Detect which cell encompasses the target text, then output its [x, y] center coordinate. 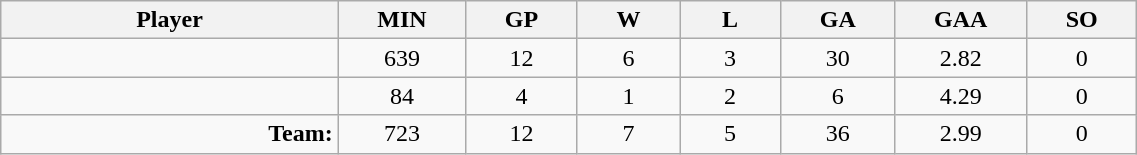
723 [402, 134]
GA [838, 20]
GP [522, 20]
1 [628, 96]
5 [730, 134]
Player [170, 20]
2 [730, 96]
639 [402, 58]
4 [522, 96]
L [730, 20]
4.29 [961, 96]
MIN [402, 20]
3 [730, 58]
2.82 [961, 58]
84 [402, 96]
30 [838, 58]
GAA [961, 20]
36 [838, 134]
Team: [170, 134]
7 [628, 134]
W [628, 20]
2.99 [961, 134]
SO [1081, 20]
